Search for the cell housing the specified text and yield its [x, y] center coordinate. 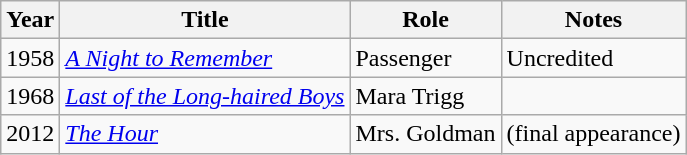
Year [30, 20]
Mrs. Goldman [426, 134]
1968 [30, 96]
The Hour [205, 134]
1958 [30, 58]
Last of the Long-haired Boys [205, 96]
Uncredited [594, 58]
2012 [30, 134]
Passenger [426, 58]
A Night to Remember [205, 58]
Title [205, 20]
Notes [594, 20]
(final appearance) [594, 134]
Mara Trigg [426, 96]
Role [426, 20]
